Identify which cell holds the provided text, then report its [X, Y] central coordinate. 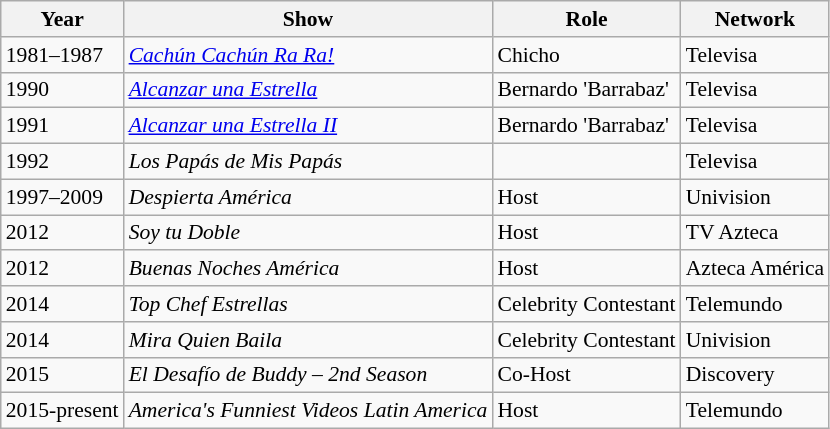
El Desafío de Buddy – 2nd Season [308, 375]
2015-present [62, 411]
Discovery [756, 375]
1997–2009 [62, 197]
Co-Host [586, 375]
1990 [62, 90]
Top Chef Estrellas [308, 304]
1992 [62, 162]
Azteca América [756, 269]
1991 [62, 126]
TV Azteca [756, 233]
Cachún Cachún Ra Ra! [308, 55]
Los Papás de Mis Papás [308, 162]
Mira Quien Baila [308, 340]
Alcanzar una Estrella [308, 90]
Year [62, 19]
Buenas Noches América [308, 269]
Network [756, 19]
Role [586, 19]
Alcanzar una Estrella II [308, 126]
Despierta América [308, 197]
Soy tu Doble [308, 233]
1981–1987 [62, 55]
Chicho [586, 55]
America's Funniest Videos Latin America [308, 411]
Show [308, 19]
2015 [62, 375]
